Provide the (X, Y) coordinate of the cell's center where the given text is located.  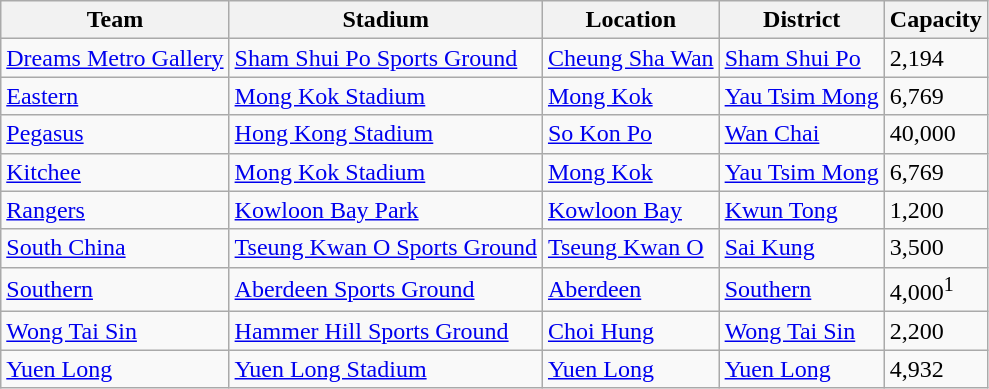
Kowloon Bay (630, 210)
Capacity (936, 20)
Sham Shui Po Sports Ground (386, 58)
2,200 (936, 331)
4,932 (936, 369)
Aberdeen (630, 290)
Location (630, 20)
Hammer Hill Sports Ground (386, 331)
Stadium (386, 20)
Sham Shui Po (802, 58)
Aberdeen Sports Ground (386, 290)
Kwun Tong (802, 210)
Kowloon Bay Park (386, 210)
Sai Kung (802, 248)
1,200 (936, 210)
Hong Kong Stadium (386, 134)
4,0001 (936, 290)
Tseung Kwan O Sports Ground (386, 248)
Cheung Sha Wan (630, 58)
Dreams Metro Gallery (115, 58)
Yuen Long Stadium (386, 369)
Team (115, 20)
District (802, 20)
Eastern (115, 96)
Pegasus (115, 134)
Tseung Kwan O (630, 248)
So Kon Po (630, 134)
Choi Hung (630, 331)
Kitchee (115, 172)
South China (115, 248)
3,500 (936, 248)
2,194 (936, 58)
Wan Chai (802, 134)
Rangers (115, 210)
40,000 (936, 134)
